Detect which cell encompasses the target text, then output its [X, Y] center coordinate. 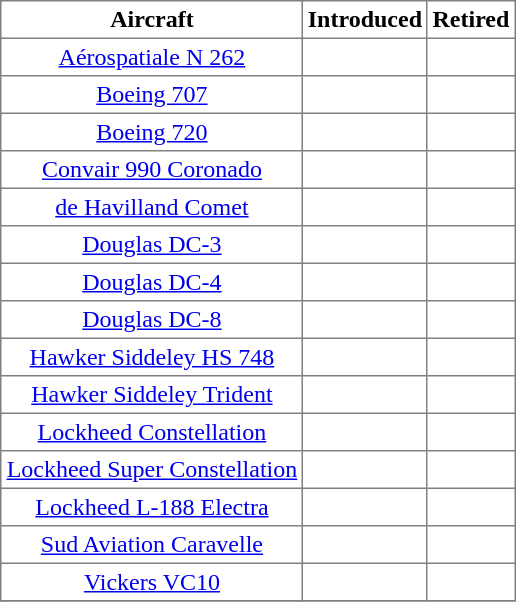
Convair 990 Coronado [152, 170]
Sud Aviation Caravelle [152, 545]
Boeing 707 [152, 95]
Boeing 720 [152, 132]
Hawker Siddeley HS 748 [152, 357]
Vickers VC10 [152, 582]
Introduced [364, 20]
Hawker Siddeley Trident [152, 395]
Douglas DC-3 [152, 245]
Aircraft [152, 20]
Retired [470, 20]
Douglas DC-4 [152, 282]
Lockheed L-188 Electra [152, 507]
Lockheed Super Constellation [152, 470]
Douglas DC-8 [152, 320]
de Havilland Comet [152, 207]
Lockheed Constellation [152, 432]
Aérospatiale N 262 [152, 57]
